Find where the given text appears and provide that cell's center as (x, y) coordinate. 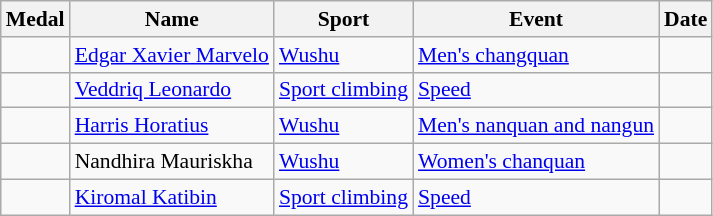
Men's nanquan and nangun (536, 126)
Nandhira Mauriskha (172, 162)
Veddriq Leonardo (172, 90)
Men's changquan (536, 55)
Harris Horatius (172, 126)
Event (536, 19)
Medal (36, 19)
Sport (344, 19)
Date (686, 19)
Name (172, 19)
Edgar Xavier Marvelo (172, 55)
Kiromal Katibin (172, 197)
Women's chanquan (536, 162)
